Find where the given text appears and provide that cell's center as (x, y) coordinate. 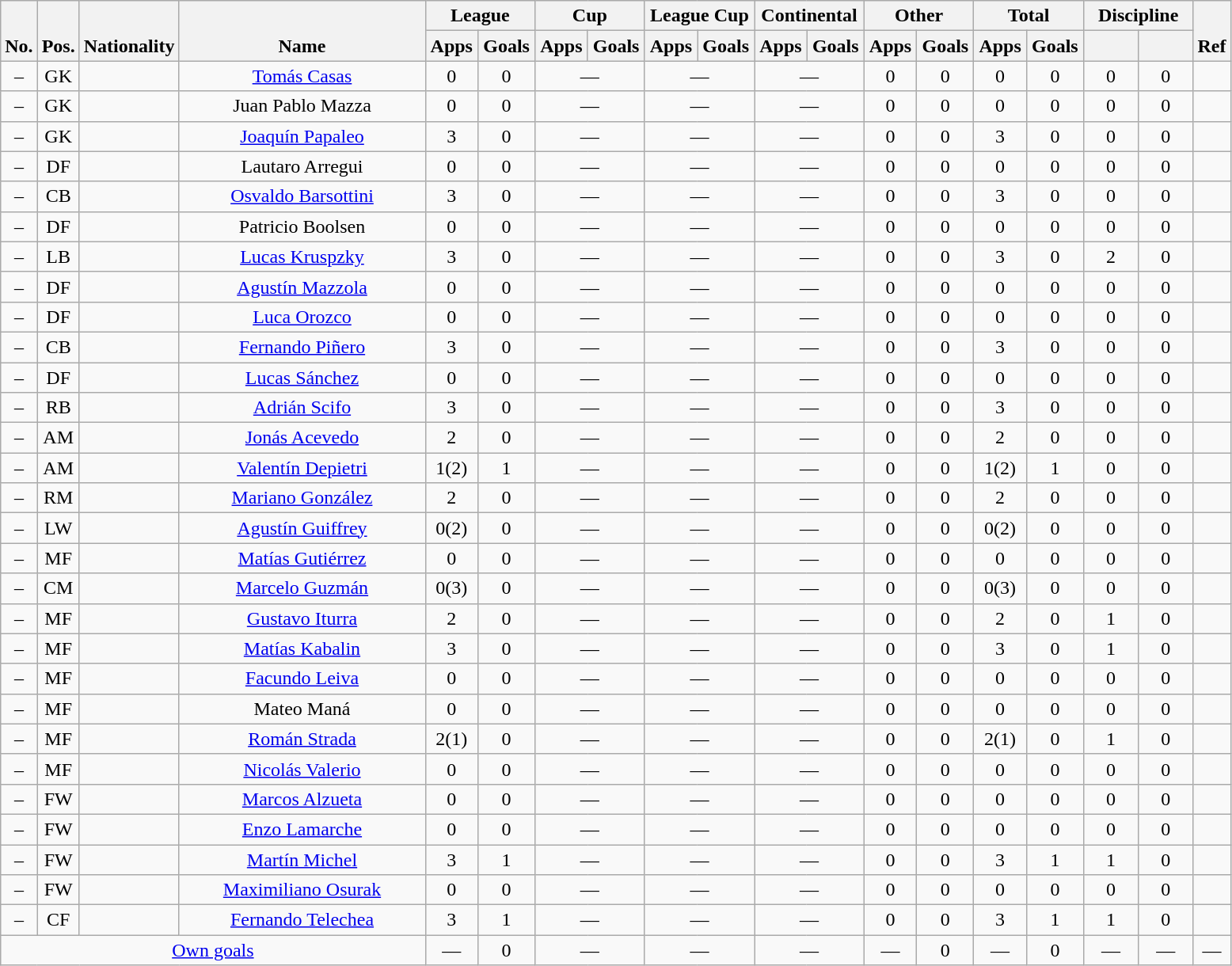
Marcelo Guzmán (302, 588)
Total (1029, 16)
Other (918, 16)
Tomás Casas (302, 76)
Name (302, 31)
Mariano González (302, 498)
Fernando Telechea (302, 920)
League (480, 16)
Continental (809, 16)
RB (59, 408)
Cup (591, 16)
Maximiliano Osurak (302, 890)
Jonás Acevedo (302, 438)
Osvaldo Barsottini (302, 196)
Valentín Depietri (302, 468)
Pos. (59, 31)
Nationality (129, 31)
Lucas Kruspzky (302, 257)
Matías Gutiérrez (302, 558)
League Cup (700, 16)
Román Strada (302, 739)
LB (59, 257)
Adrián Scifo (302, 408)
Mateo Maná (302, 709)
Facundo Leiva (302, 679)
Juan Pablo Mazza (302, 106)
Fernando Piñero (302, 347)
Joaquín Papaleo (302, 136)
Patricio Boolsen (302, 226)
Lucas Sánchez (302, 378)
CM (59, 588)
Enzo Lamarche (302, 829)
Ref (1211, 31)
No. (19, 31)
Lautaro Arregui (302, 166)
Matías Kabalin (302, 648)
Own goals (213, 950)
Marcos Alzueta (302, 799)
LW (59, 528)
Luca Orozco (302, 317)
Discipline (1139, 16)
RM (59, 498)
CF (59, 920)
Nicolás Valerio (302, 769)
Martín Michel (302, 859)
Gustavo Iturra (302, 618)
Agustín Guiffrey (302, 528)
Agustín Mazzola (302, 287)
